Determine the [x, y] coordinate at the center of the cell enclosing the given text.  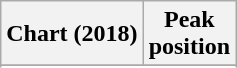
Peakposition [189, 34]
Chart (2018) [72, 34]
